Find where the given text appears and provide that cell's center as (x, y) coordinate. 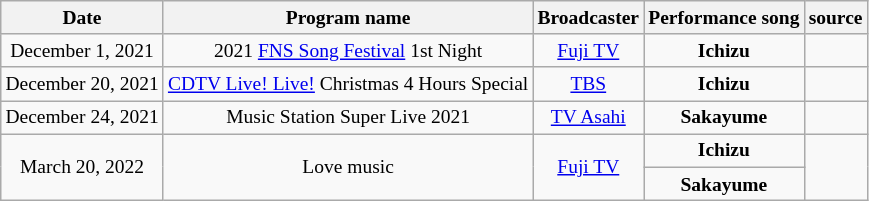
TBS (588, 84)
December 24, 2021 (82, 118)
December 20, 2021 (82, 84)
December 1, 2021 (82, 50)
TV Asahi (588, 118)
Love music (348, 168)
Music Station Super Live 2021 (348, 118)
2021 FNS Song Festival 1st Night (348, 50)
Performance song (724, 18)
Broadcaster (588, 18)
Date (82, 18)
CDTV Live! Live! Christmas 4 Hours Special (348, 84)
source (836, 18)
March 20, 2022 (82, 168)
Program name (348, 18)
